Identify which cell holds the provided text, then report its (X, Y) central coordinate. 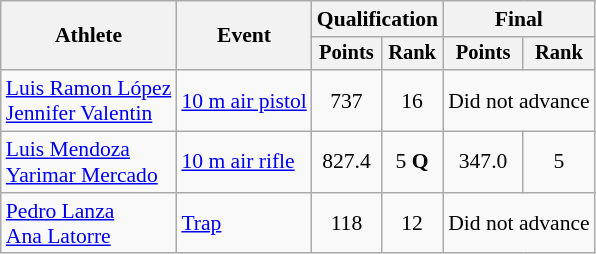
10 m air rifle (244, 162)
Athlete (89, 36)
Luis MendozaYarimar Mercado (89, 162)
Pedro LanzaAna Latorre (89, 224)
Final (519, 19)
5 (559, 162)
12 (412, 224)
5 Q (412, 162)
827.4 (346, 162)
10 m air pistol (244, 100)
Luis Ramon LópezJennifer Valentin (89, 100)
737 (346, 100)
118 (346, 224)
16 (412, 100)
347.0 (483, 162)
Qualification (378, 19)
Trap (244, 224)
Event (244, 36)
